Extract the (x, y) coordinate from the center of the cell holding the provided text.  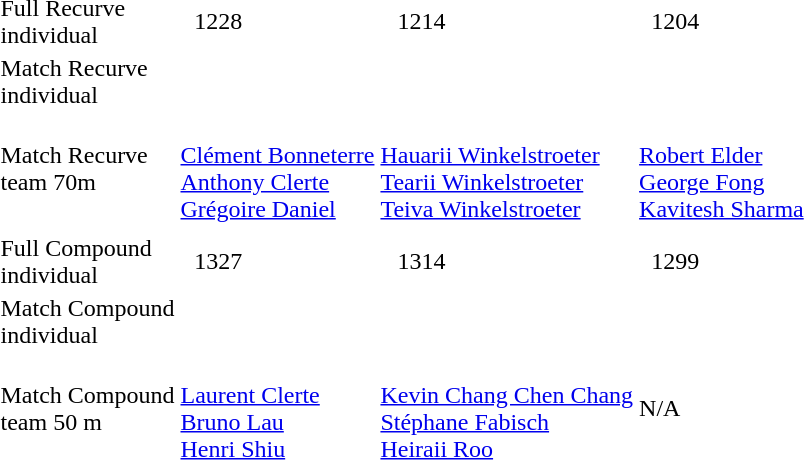
Hauarii WinkelstroeterTearii WinkelstroeterTeiva Winkelstroeter (507, 168)
1327 (284, 262)
1314 (516, 262)
Clément BonneterreAnthony ClerteGrégoire Daniel (278, 168)
